Extract the (X, Y) coordinate from the center of the cell holding the provided text.  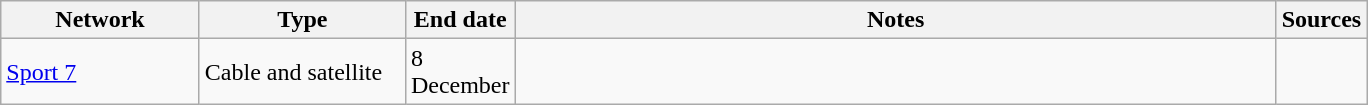
8 December (460, 72)
Cable and satellite (302, 72)
Notes (896, 20)
Type (302, 20)
Network (100, 20)
End date (460, 20)
Sources (1322, 20)
Sport 7 (100, 72)
